Pinpoint the cell where the given text exists, returning its (x, y) midpoint coordinate. 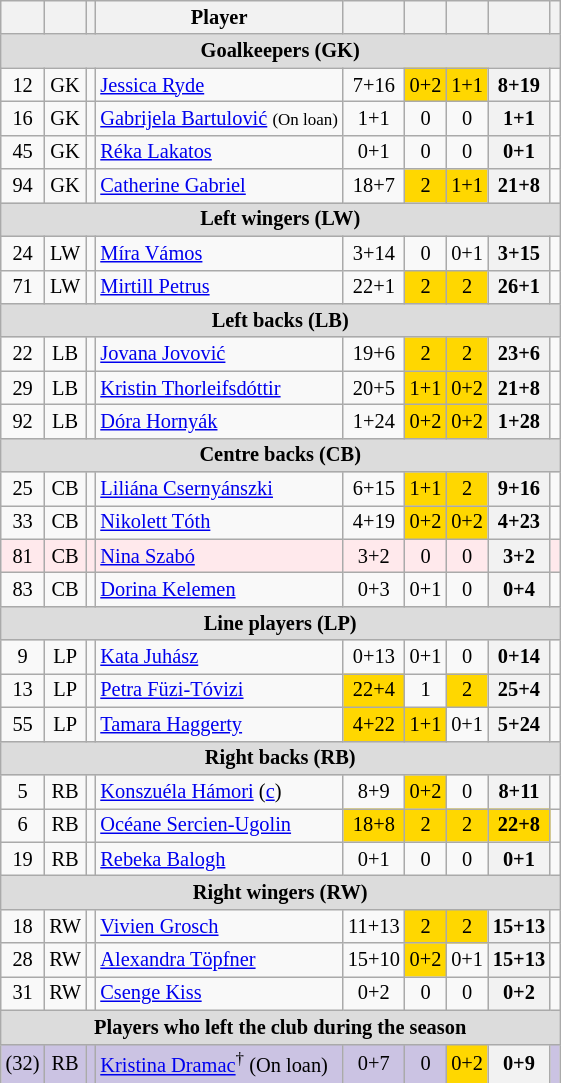
81 (23, 556)
19 (23, 859)
16 (23, 118)
55 (23, 724)
25+4 (519, 690)
26+1 (519, 287)
Tamara Haggerty (218, 724)
Left wingers (LW) (280, 219)
Gabrijela Bartulović (On loan) (218, 118)
3+14 (374, 253)
92 (23, 421)
23+6 (519, 354)
33 (23, 522)
22+4 (374, 690)
45 (23, 152)
Line players (LP) (280, 623)
Centre backs (CB) (280, 455)
22+8 (519, 825)
13 (23, 690)
8+11 (519, 791)
18+8 (374, 825)
19+6 (374, 354)
Kata Juhász (218, 657)
Kristin Thorleifsdóttir (218, 388)
Océane Sercien-Ugolin (218, 825)
Left backs (LB) (280, 320)
Konszuéla Hámori (c) (218, 791)
31 (23, 993)
25 (23, 489)
Jovana Jovović (218, 354)
20+5 (374, 388)
28 (23, 960)
7+16 (374, 85)
Mirtill Petrus (218, 287)
(32) (23, 1064)
9 (23, 657)
22 (23, 354)
1 (426, 690)
83 (23, 589)
8+9 (374, 791)
8+19 (519, 85)
Nina Szabó (218, 556)
Vivien Grosch (218, 926)
Players who left the club during the season (280, 1027)
Player (218, 17)
Dóra Hornyák (218, 421)
Petra Füzi-Tóvizi (218, 690)
Right wingers (RW) (280, 892)
4+22 (374, 724)
4+23 (519, 522)
18 (23, 926)
12 (23, 85)
9+16 (519, 489)
18+7 (374, 186)
71 (23, 287)
Catherine Gabriel (218, 186)
0+9 (519, 1064)
11+13 (374, 926)
Jessica Ryde (218, 85)
15+10 (374, 960)
24 (23, 253)
Rebeka Balogh (218, 859)
Dorina Kelemen (218, 589)
22+1 (374, 287)
5+24 (519, 724)
6+15 (374, 489)
0+14 (519, 657)
Kristina Dramac† (On loan) (218, 1064)
Goalkeepers (GK) (280, 51)
Liliána Csernyánszki (218, 489)
94 (23, 186)
3+15 (519, 253)
Right backs (RB) (280, 758)
Alexandra Töpfner (218, 960)
5 (23, 791)
29 (23, 388)
0+3 (374, 589)
0+13 (374, 657)
0+7 (374, 1064)
Nikolett Tóth (218, 522)
1+24 (374, 421)
Csenge Kiss (218, 993)
4+19 (374, 522)
Míra Vámos (218, 253)
1+28 (519, 421)
0+4 (519, 589)
6 (23, 825)
Réka Lakatos (218, 152)
